Capture the cell that displays the provided text and extract its [X, Y] central coordinate. 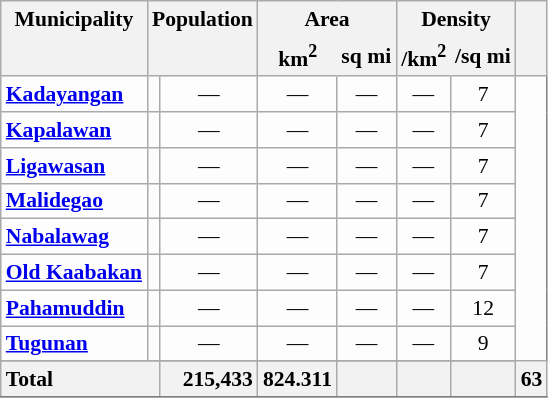
Pahamuddin [74, 308]
Population [202, 18]
Ligawasan [74, 166]
824.311 [298, 380]
/km2 [423, 56]
63 [532, 380]
sq mi [366, 56]
Kapalawan [74, 130]
Kadayangan [74, 95]
km2 [298, 56]
Total [80, 380]
Malidegao [74, 201]
215,433 [208, 380]
Old Kaabakan [74, 273]
12 [484, 308]
Municipality [74, 18]
Area [327, 18]
Nabalawag [74, 237]
Density [456, 18]
/sq mi [484, 56]
Tugunan [74, 344]
9 [484, 344]
